Capture the cell that displays the provided text and extract its [X, Y] central coordinate. 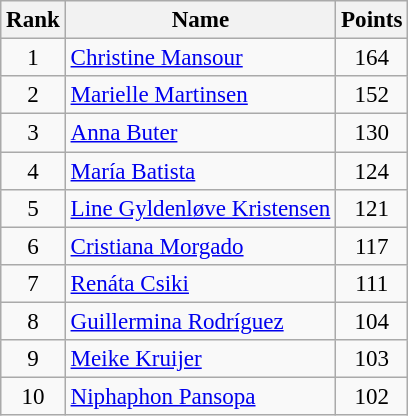
2 [33, 95]
3 [33, 133]
117 [372, 246]
121 [372, 209]
Renáta Csiki [200, 284]
8 [33, 322]
6 [33, 246]
Guillermina Rodríguez [200, 322]
Meike Kruijer [200, 359]
1 [33, 58]
María Batista [200, 171]
9 [33, 359]
Niphaphon Pansopa [200, 397]
Anna Buter [200, 133]
7 [33, 284]
Marielle Martinsen [200, 95]
4 [33, 171]
Cristiana Morgado [200, 246]
103 [372, 359]
102 [372, 397]
5 [33, 209]
152 [372, 95]
Line Gyldenløve Kristensen [200, 209]
124 [372, 171]
Points [372, 20]
130 [372, 133]
Name [200, 20]
Rank [33, 20]
104 [372, 322]
111 [372, 284]
10 [33, 397]
Christine Mansour [200, 58]
164 [372, 58]
